For the text-containing cell, return its midpoint in (X, Y) coordinate format. 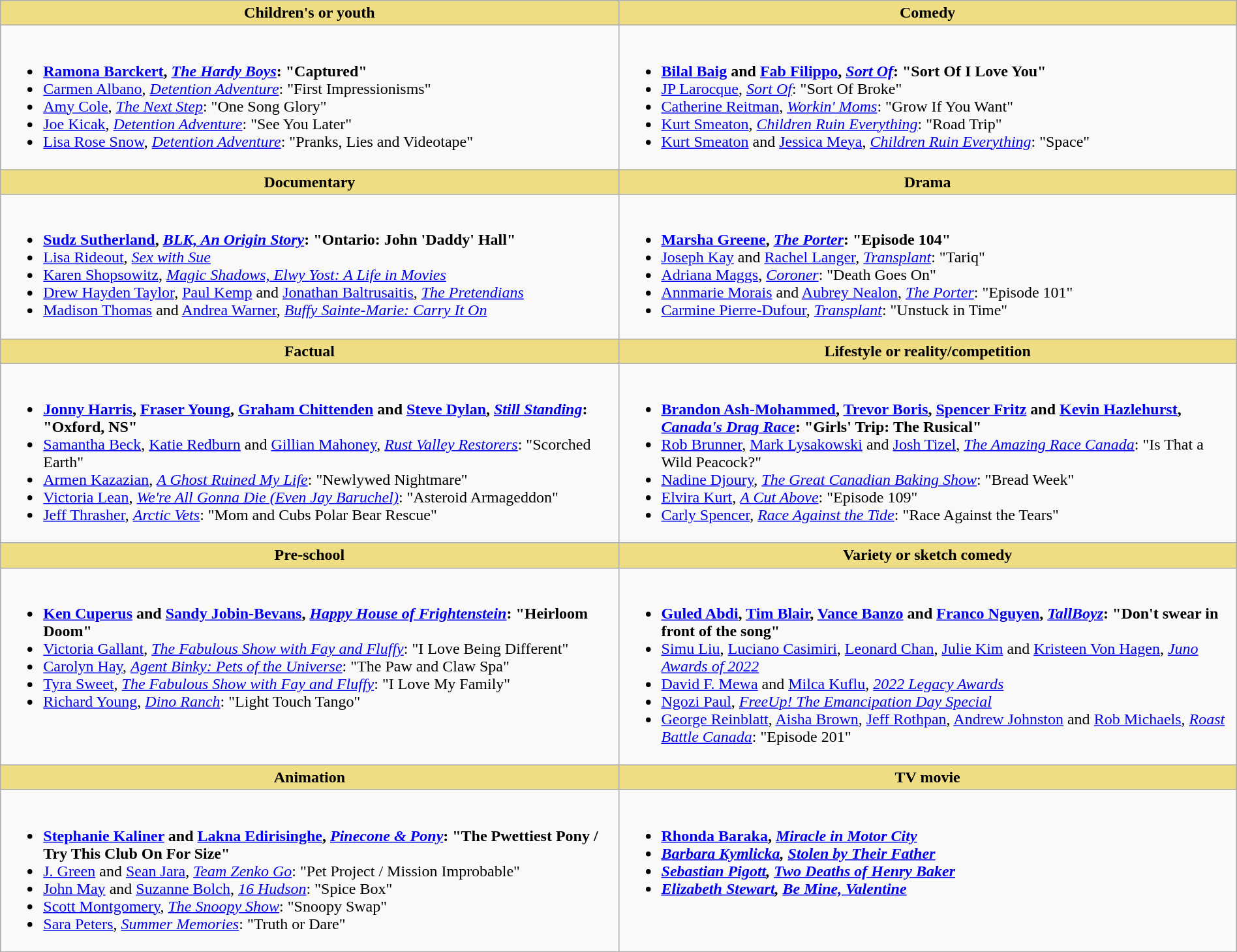
Variety or sketch comedy (928, 555)
Factual (309, 351)
Drama (928, 182)
Documentary (309, 182)
Comedy (928, 13)
Children's or youth (309, 13)
Animation (309, 777)
Lifestyle or reality/competition (928, 351)
Pre-school (309, 555)
TV movie (928, 777)
